Determine the (X, Y) coordinate at the center of the cell enclosing the given text.  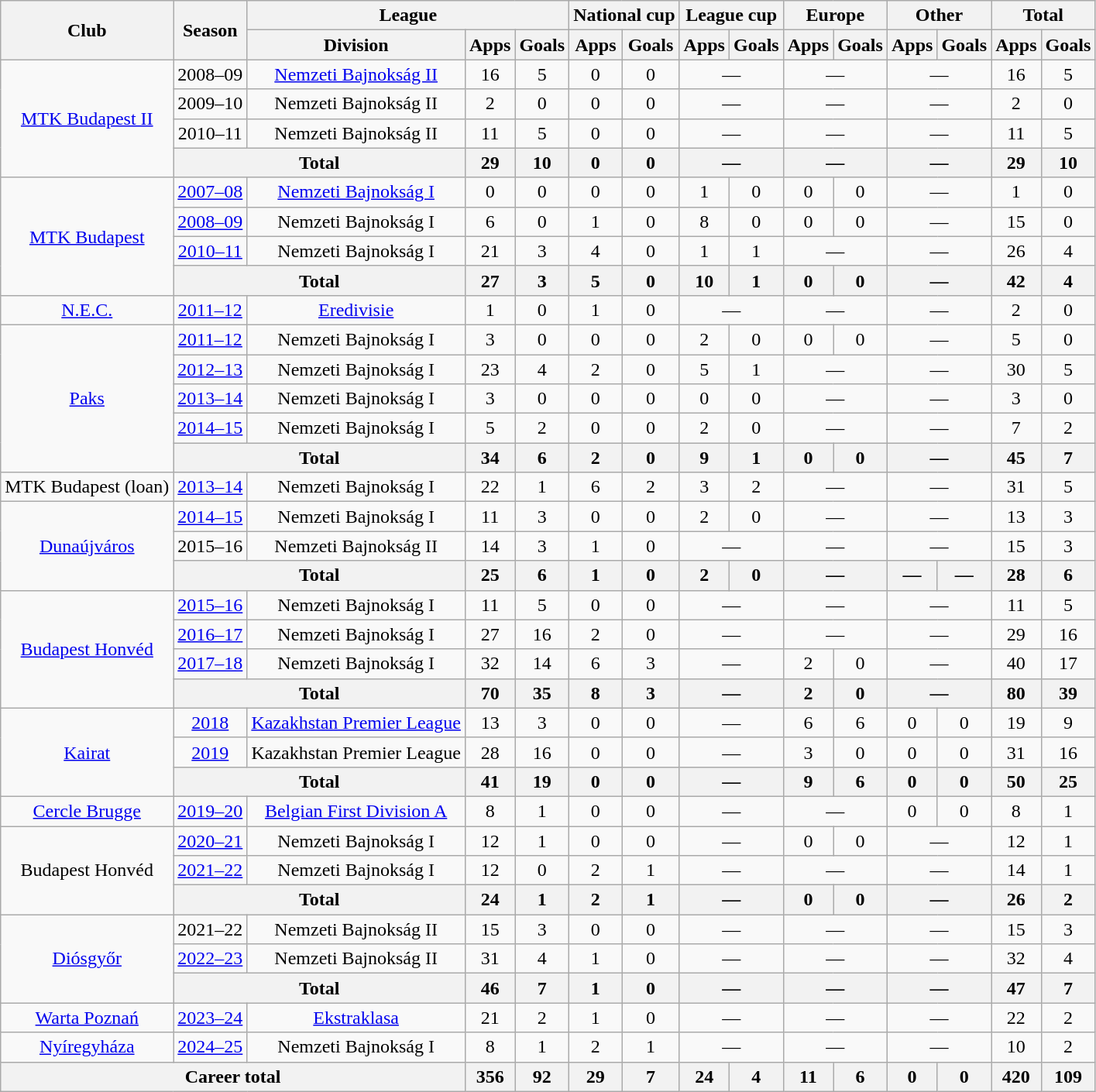
Other (939, 15)
League cup (731, 15)
2023–24 (211, 1018)
109 (1068, 1077)
80 (1016, 693)
2017–18 (211, 664)
League (408, 15)
Dunaújváros (87, 546)
42 (1016, 280)
Diósgyőr (87, 959)
30 (1016, 369)
2020–21 (211, 840)
Career total (233, 1077)
Eredivisie (356, 310)
National cup (624, 15)
39 (1068, 693)
50 (1016, 781)
MTK Budapest (87, 236)
420 (1016, 1077)
34 (490, 458)
2018 (211, 723)
2019 (211, 752)
23 (490, 369)
356 (490, 1077)
17 (1068, 664)
MTK Budapest II (87, 118)
2019–20 (211, 811)
N.E.C. (87, 310)
2022–23 (211, 959)
Club (87, 30)
45 (1016, 458)
Cercle Brugge (87, 811)
2016–17 (211, 634)
Kairat (87, 752)
2007–08 (211, 192)
70 (490, 693)
46 (490, 988)
MTK Budapest (loan) (87, 487)
40 (1016, 664)
Division (356, 45)
Season (211, 30)
35 (542, 693)
2012–13 (211, 369)
Nyíregyháza (87, 1047)
Warta Poznań (87, 1018)
41 (490, 781)
47 (1016, 988)
92 (542, 1077)
2024–25 (211, 1047)
Paks (87, 398)
Europe (835, 15)
Belgian First Division A (356, 811)
2009–10 (211, 104)
Ekstraklasa (356, 1018)
